Provide the [x, y] coordinate of the cell's center where the given text is located.  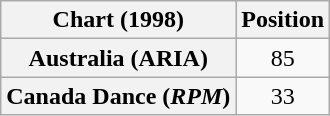
Canada Dance (RPM) [118, 96]
Chart (1998) [118, 20]
85 [283, 58]
Australia (ARIA) [118, 58]
Position [283, 20]
33 [283, 96]
